Find where the given text appears and provide that cell's center as (X, Y) coordinate. 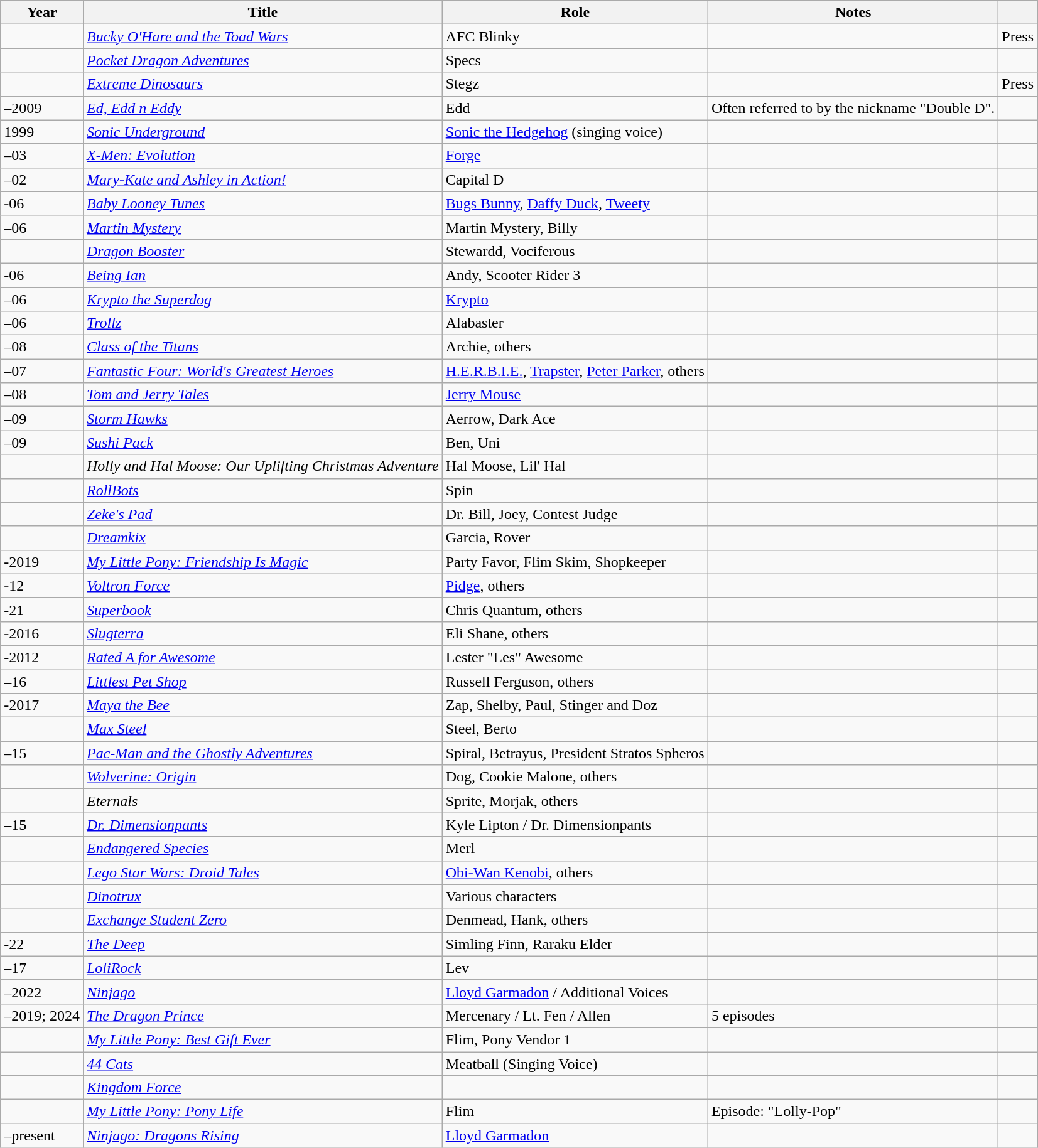
Pac-Man and the Ghostly Adventures (262, 753)
Meatball (Singing Voice) (575, 1064)
Kyle Lipton / Dr. Dimensionpants (575, 825)
AFC Blinky (575, 36)
Merl (575, 849)
Pidge, others (575, 586)
-12 (42, 586)
Flim (575, 1112)
Being Ian (262, 275)
Dr. Bill, Joey, Contest Judge (575, 514)
Endangered Species (262, 849)
Storm Hawks (262, 419)
Year (42, 13)
LoliRock (262, 968)
-2012 (42, 657)
Garcia, Rover (575, 538)
Sonic the Hedgehog (singing voice) (575, 132)
Superbook (262, 609)
Trollz (262, 323)
–2022 (42, 992)
Sushi Pack (262, 443)
Obi-Wan Kenobi, others (575, 872)
Pocket Dragon Adventures (262, 60)
Extreme Dinosaurs (262, 84)
Archie, others (575, 347)
Rated A for Awesome (262, 657)
My Little Pony: Best Gift Ever (262, 1039)
RollBots (262, 490)
Martin Mystery (262, 227)
-2016 (42, 633)
Denmead, Hank, others (575, 920)
Party Favor, Flim Skim, Shopkeeper (575, 562)
Exchange Student Zero (262, 920)
Dragon Booster (262, 251)
Sonic Underground (262, 132)
Zeke's Pad (262, 514)
Mary-Kate and Ashley in Action! (262, 180)
Voltron Force (262, 586)
Edd (575, 108)
Lloyd Garmadon / Additional Voices (575, 992)
Eli Shane, others (575, 633)
Alabaster (575, 323)
Krypto (575, 299)
X-Men: Evolution (262, 156)
Stewardd, Vociferous (575, 251)
Bugs Bunny, Daffy Duck, Tweety (575, 203)
Steel, Berto (575, 729)
Episode: "Lolly-Pop" (853, 1112)
The Dragon Prince (262, 1016)
Maya the Bee (262, 705)
Spiral, Betrayus, President Stratos Spheros (575, 753)
Eternals (262, 801)
-21 (42, 609)
Mercenary / Lt. Fen / Allen (575, 1016)
Aerrow, Dark Ace (575, 419)
Class of the Titans (262, 347)
Bucky O'Hare and the Toad Wars (262, 36)
Ben, Uni (575, 443)
Role (575, 13)
-2019 (42, 562)
Baby Looney Tunes (262, 203)
Ed, Edd n Eddy (262, 108)
Title (262, 13)
Dog, Cookie Malone, others (575, 777)
–2019; 2024 (42, 1016)
Chris Quantum, others (575, 609)
–2009 (42, 108)
Martin Mystery, Billy (575, 227)
Ninjago (262, 992)
Forge (575, 156)
Fantastic Four: World's Greatest Heroes (262, 371)
Simling Finn, Raraku Elder (575, 944)
-22 (42, 944)
Max Steel (262, 729)
Holly and Hal Moose: Our Uplifting Christmas Adventure (262, 466)
The Deep (262, 944)
Dreamkix (262, 538)
Specs (575, 60)
Often referred to by the nickname "Double D". (853, 108)
Dinotrux (262, 896)
Hal Moose, Lil' Hal (575, 466)
My Little Pony: Friendship Is Magic (262, 562)
Jerry Mouse (575, 395)
5 episodes (853, 1016)
Lego Star Wars: Droid Tales (262, 872)
–02 (42, 180)
Sprite, Morjak, others (575, 801)
1999 (42, 132)
–present (42, 1135)
Slugterra (262, 633)
Ninjago: Dragons Rising (262, 1135)
Lester "Les" Awesome (575, 657)
Tom and Jerry Tales (262, 395)
–03 (42, 156)
Russell Ferguson, others (575, 681)
–07 (42, 371)
H.E.R.B.I.E., Trapster, Peter Parker, others (575, 371)
Capital D (575, 180)
Flim, Pony Vendor 1 (575, 1039)
Lloyd Garmadon (575, 1135)
-2017 (42, 705)
Stegz (575, 84)
Spin (575, 490)
–17 (42, 968)
Kingdom Force (262, 1088)
Dr. Dimensionpants (262, 825)
Krypto the Superdog (262, 299)
Various characters (575, 896)
Andy, Scooter Rider 3 (575, 275)
Wolverine: Origin (262, 777)
44 Cats (262, 1064)
Notes (853, 13)
Lev (575, 968)
–16 (42, 681)
Littlest Pet Shop (262, 681)
My Little Pony: Pony Life (262, 1112)
Zap, Shelby, Paul, Stinger and Doz (575, 705)
